Scan for the cell matching the given text and deliver its (X, Y) coordinate at center. 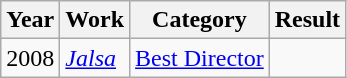
Best Director (200, 58)
Result (307, 20)
Year (30, 20)
Jalsa (95, 58)
2008 (30, 58)
Category (200, 20)
Work (95, 20)
